Scan for the cell matching the given text and deliver its [x, y] coordinate at center. 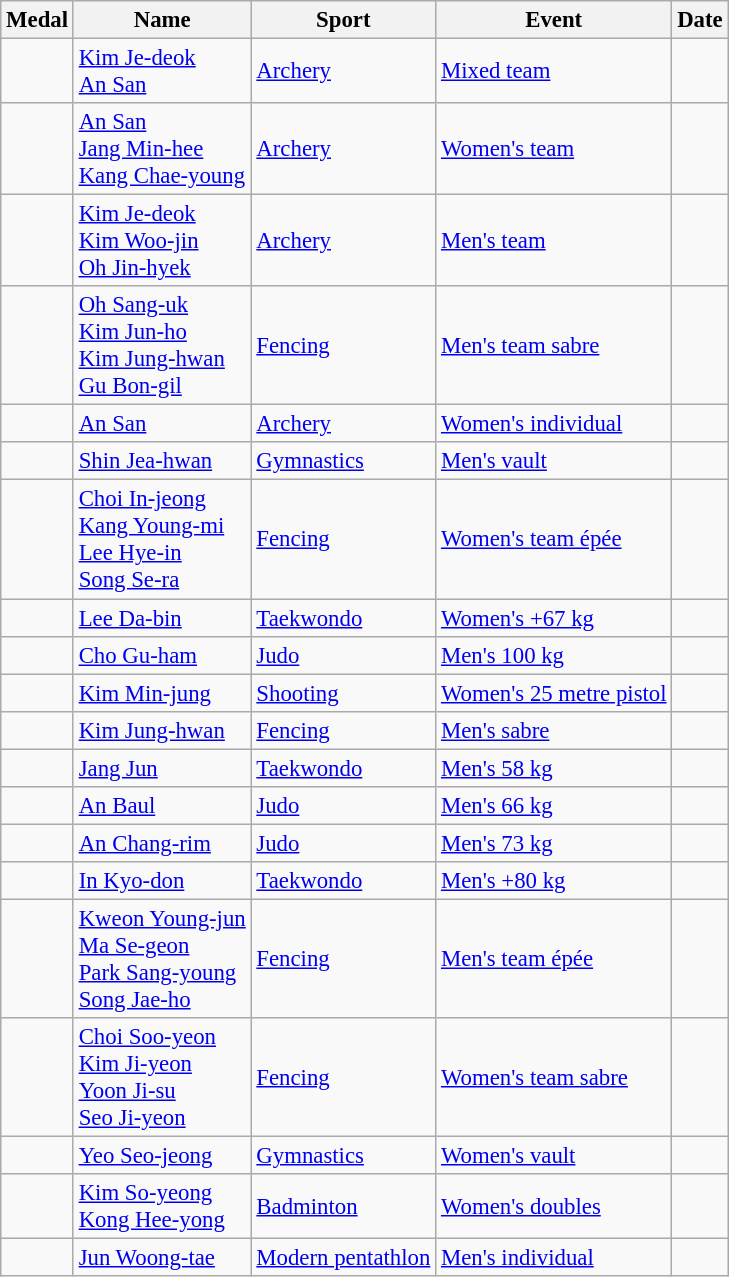
Women's +67 kg [554, 618]
An Chang-rim [162, 843]
Kim Je-deokKim Woo-jinOh Jin-hyek [162, 241]
Oh Sang-uk Kim Jun-ho Kim Jung-hwan Gu Bon-gil [162, 346]
Women's 25 metre pistol [554, 693]
Kweon Young-junMa Se-geonPark Sang-youngSong Jae-ho [162, 958]
An San [162, 424]
Choi Soo-yeonKim Ji-yeonYoon Ji-suSeo Ji-yeon [162, 1078]
Men's 100 kg [554, 655]
Yeo Seo-jeong [162, 1156]
Kim Je-deokAn San [162, 72]
Men's team épée [554, 958]
An Baul [162, 806]
Kim So-yeongKong Hee-yong [162, 1206]
Jang Jun [162, 768]
Sport [344, 20]
Modern pentathlon [344, 1258]
Event [554, 20]
Lee Da-bin [162, 618]
Jun Woong-tae [162, 1258]
Men's 58 kg [554, 768]
Shooting [344, 693]
Name [162, 20]
Kim Min-jung [162, 693]
Kim Jung-hwan [162, 730]
Cho Gu-ham [162, 655]
Women's doubles [554, 1206]
Medal [38, 20]
Women's team épée [554, 540]
In Kyo-don [162, 881]
Men's +80 kg [554, 881]
Men's sabre [554, 730]
Women's team sabre [554, 1078]
Choi In-jeongKang Young-miLee Hye-inSong Se-ra [162, 540]
Men's vault [554, 461]
Women's vault [554, 1156]
Women's individual [554, 424]
Men's 73 kg [554, 843]
Badminton [344, 1206]
Date [700, 20]
Mixed team [554, 72]
Men's team sabre [554, 346]
Shin Jea-hwan [162, 461]
An SanJang Min-heeKang Chae-young [162, 149]
Women's team [554, 149]
Men's 66 kg [554, 806]
Men's individual [554, 1258]
Men's team [554, 241]
